From the cell containing the given text, extract its center point as (x, y) coordinate. 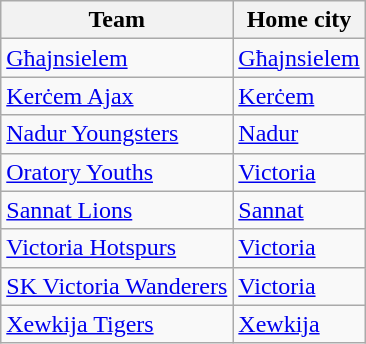
Nadur Youngsters (117, 134)
Home city (299, 20)
Nadur (299, 134)
Xewkija Tigers (117, 324)
Kerċem Ajax (117, 96)
Xewkija (299, 324)
Oratory Youths (117, 172)
Kerċem (299, 96)
Team (117, 20)
SK Victoria Wanderers (117, 286)
Victoria Hotspurs (117, 248)
Sannat (299, 210)
Sannat Lions (117, 210)
